Pinpoint the cell where the given text exists, returning its [x, y] midpoint coordinate. 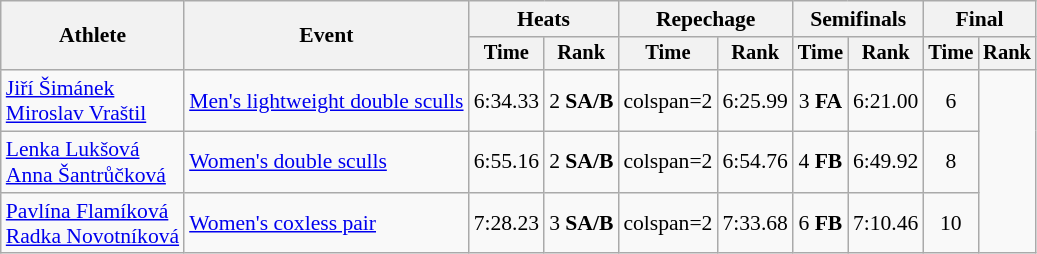
Lenka LukšováAnna Šantrůčková [92, 162]
Heats [544, 19]
Women's coxless pair [326, 224]
8 [950, 162]
Repechage [706, 19]
Women's double sculls [326, 162]
Semifinals [858, 19]
6:49.92 [886, 162]
Jiří ŠimánekMiroslav Vraštil [92, 100]
Pavlína FlamíkováRadka Novotníková [92, 224]
7:28.23 [506, 224]
3 SA/B [581, 224]
6:25.99 [754, 100]
6:54.76 [754, 162]
6 FB [820, 224]
4 FB [820, 162]
10 [950, 224]
Athlete [92, 36]
7:10.46 [886, 224]
Men's lightweight double sculls [326, 100]
6:21.00 [886, 100]
6:34.33 [506, 100]
7:33.68 [754, 224]
Event [326, 36]
Final [979, 19]
3 FA [820, 100]
6:55.16 [506, 162]
6 [950, 100]
